Identify which cell holds the provided text, then report its (x, y) central coordinate. 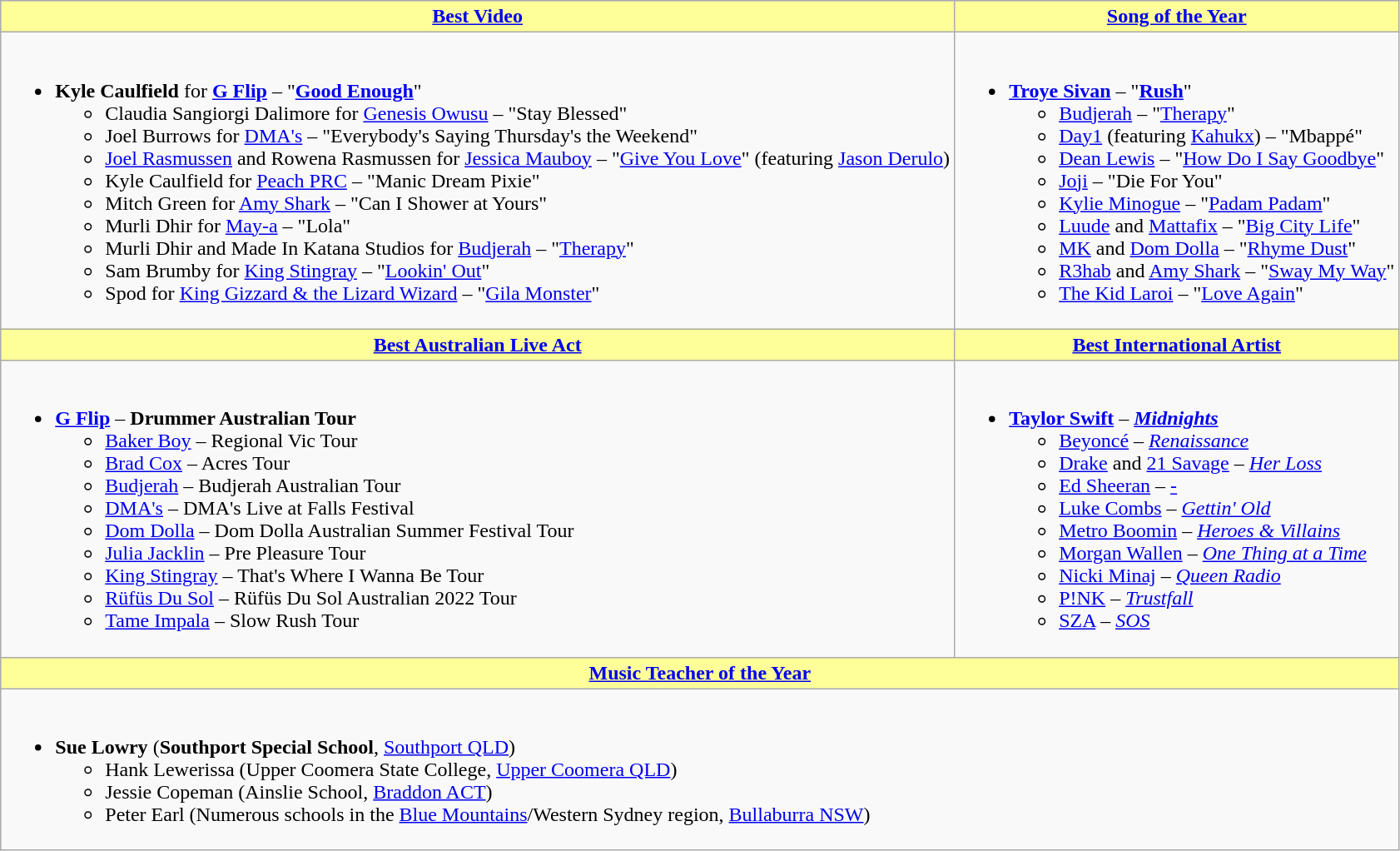
Music Teacher of the Year (700, 673)
Best Video (478, 17)
Song of the Year (1177, 17)
Best Australian Live Act (478, 345)
Best International Artist (1177, 345)
